Pinpoint the cell where the given text exists, returning its (x, y) midpoint coordinate. 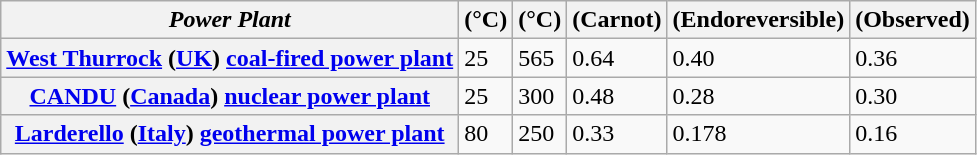
Power Plant (230, 20)
(Endoreversible) (758, 20)
565 (540, 58)
300 (540, 96)
80 (486, 134)
Larderello (Italy) geothermal power plant (230, 134)
250 (540, 134)
0.28 (758, 96)
0.36 (913, 58)
CANDU (Canada) nuclear power plant (230, 96)
0.48 (617, 96)
0.16 (913, 134)
(Observed) (913, 20)
(Carnot) (617, 20)
West Thurrock (UK) coal-fired power plant (230, 58)
0.30 (913, 96)
0.64 (617, 58)
0.40 (758, 58)
0.178 (758, 134)
0.33 (617, 134)
